Find where the given text appears and provide that cell's center as (X, Y) coordinate. 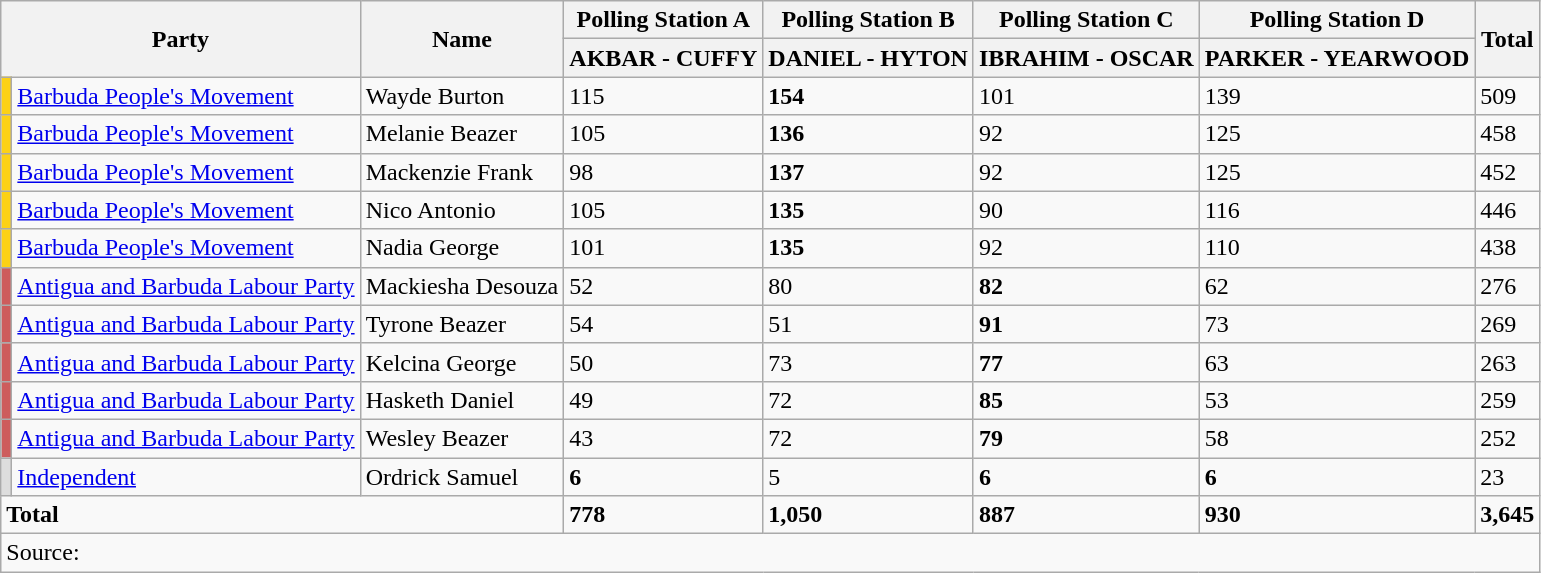
50 (664, 362)
54 (664, 324)
PARKER - YEARWOOD (1337, 58)
446 (1508, 210)
82 (1086, 286)
154 (868, 96)
137 (868, 172)
43 (664, 438)
Kelcina George (462, 362)
77 (1086, 362)
Polling Station B (868, 20)
Nico Antonio (462, 210)
Melanie Beazer (462, 134)
139 (1337, 96)
DANIEL - HYTON (868, 58)
438 (1508, 248)
Tyrone Beazer (462, 324)
Name (462, 39)
58 (1337, 438)
116 (1337, 210)
Hasketh Daniel (462, 400)
Source: (770, 553)
79 (1086, 438)
23 (1508, 477)
63 (1337, 362)
91 (1086, 324)
AKBAR - CUFFY (664, 58)
1,050 (868, 515)
Mackenzie Frank (462, 172)
276 (1508, 286)
Ordrick Samuel (462, 477)
269 (1508, 324)
452 (1508, 172)
887 (1086, 515)
49 (664, 400)
Wesley Beazer (462, 438)
136 (868, 134)
98 (664, 172)
509 (1508, 96)
930 (1337, 515)
62 (1337, 286)
115 (664, 96)
52 (664, 286)
Polling Station D (1337, 20)
259 (1508, 400)
Mackiesha Desouza (462, 286)
51 (868, 324)
80 (868, 286)
IBRAHIM - OSCAR (1086, 58)
778 (664, 515)
Nadia George (462, 248)
Polling Station A (664, 20)
90 (1086, 210)
110 (1337, 248)
3,645 (1508, 515)
85 (1086, 400)
Independent (186, 477)
Wayde Burton (462, 96)
Polling Station C (1086, 20)
5 (868, 477)
Party (180, 39)
458 (1508, 134)
53 (1337, 400)
263 (1508, 362)
252 (1508, 438)
